Extract the (x, y) coordinate from the center of the cell holding the provided text.  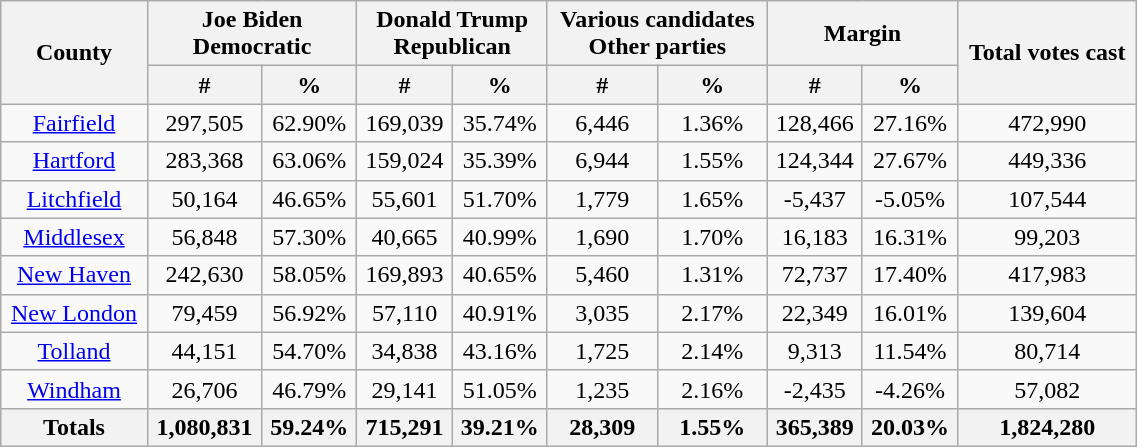
40.91% (500, 313)
27.16% (910, 123)
Tolland (74, 351)
2.16% (712, 389)
New Haven (74, 275)
2.17% (712, 313)
124,344 (814, 161)
139,604 (1048, 313)
35.39% (500, 161)
Middlesex (74, 237)
16.01% (910, 313)
22,349 (814, 313)
29,141 (404, 389)
34,838 (404, 351)
6,944 (602, 161)
39.21% (500, 427)
26,706 (204, 389)
169,893 (404, 275)
297,505 (204, 123)
449,336 (1048, 161)
28,309 (602, 427)
Totals (74, 427)
242,630 (204, 275)
-5,437 (814, 199)
51.70% (500, 199)
9,313 (814, 351)
159,024 (404, 161)
99,203 (1048, 237)
Margin (862, 34)
-5.05% (910, 199)
107,544 (1048, 199)
20.03% (910, 427)
-4.26% (910, 389)
44,151 (204, 351)
79,459 (204, 313)
1.36% (712, 123)
283,368 (204, 161)
43.16% (500, 351)
Various candidatesOther parties (657, 34)
417,983 (1048, 275)
62.90% (310, 123)
1.70% (712, 237)
County (74, 52)
Windham (74, 389)
56,848 (204, 237)
40.99% (500, 237)
Hartford (74, 161)
35.74% (500, 123)
56.92% (310, 313)
11.54% (910, 351)
1,235 (602, 389)
57,082 (1048, 389)
16.31% (910, 237)
Fairfield (74, 123)
80,714 (1048, 351)
Donald TrumpRepublican (452, 34)
58.05% (310, 275)
1,690 (602, 237)
169,039 (404, 123)
40.65% (500, 275)
Total votes cast (1048, 52)
63.06% (310, 161)
46.79% (310, 389)
17.40% (910, 275)
1,824,280 (1048, 427)
16,183 (814, 237)
128,466 (814, 123)
46.65% (310, 199)
6,446 (602, 123)
1.65% (712, 199)
72,737 (814, 275)
57.30% (310, 237)
27.67% (910, 161)
59.24% (310, 427)
51.05% (500, 389)
472,990 (1048, 123)
2.14% (712, 351)
-2,435 (814, 389)
715,291 (404, 427)
1,080,831 (204, 427)
Joe BidenDemocratic (252, 34)
1.31% (712, 275)
1,725 (602, 351)
New London (74, 313)
57,110 (404, 313)
50,164 (204, 199)
3,035 (602, 313)
Litchfield (74, 199)
1,779 (602, 199)
54.70% (310, 351)
40,665 (404, 237)
365,389 (814, 427)
5,460 (602, 275)
55,601 (404, 199)
